Capture the cell that displays the provided text and extract its [X, Y] central coordinate. 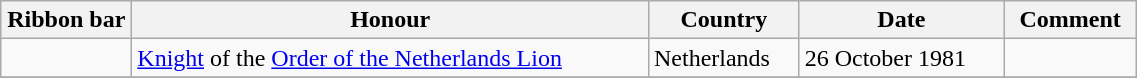
Knight of the Order of the Netherlands Lion [390, 58]
Country [724, 20]
Comment [1070, 20]
26 October 1981 [901, 58]
Ribbon bar [66, 20]
Date [901, 20]
Honour [390, 20]
Netherlands [724, 58]
